Scan for the cell matching the given text and deliver its (X, Y) coordinate at center. 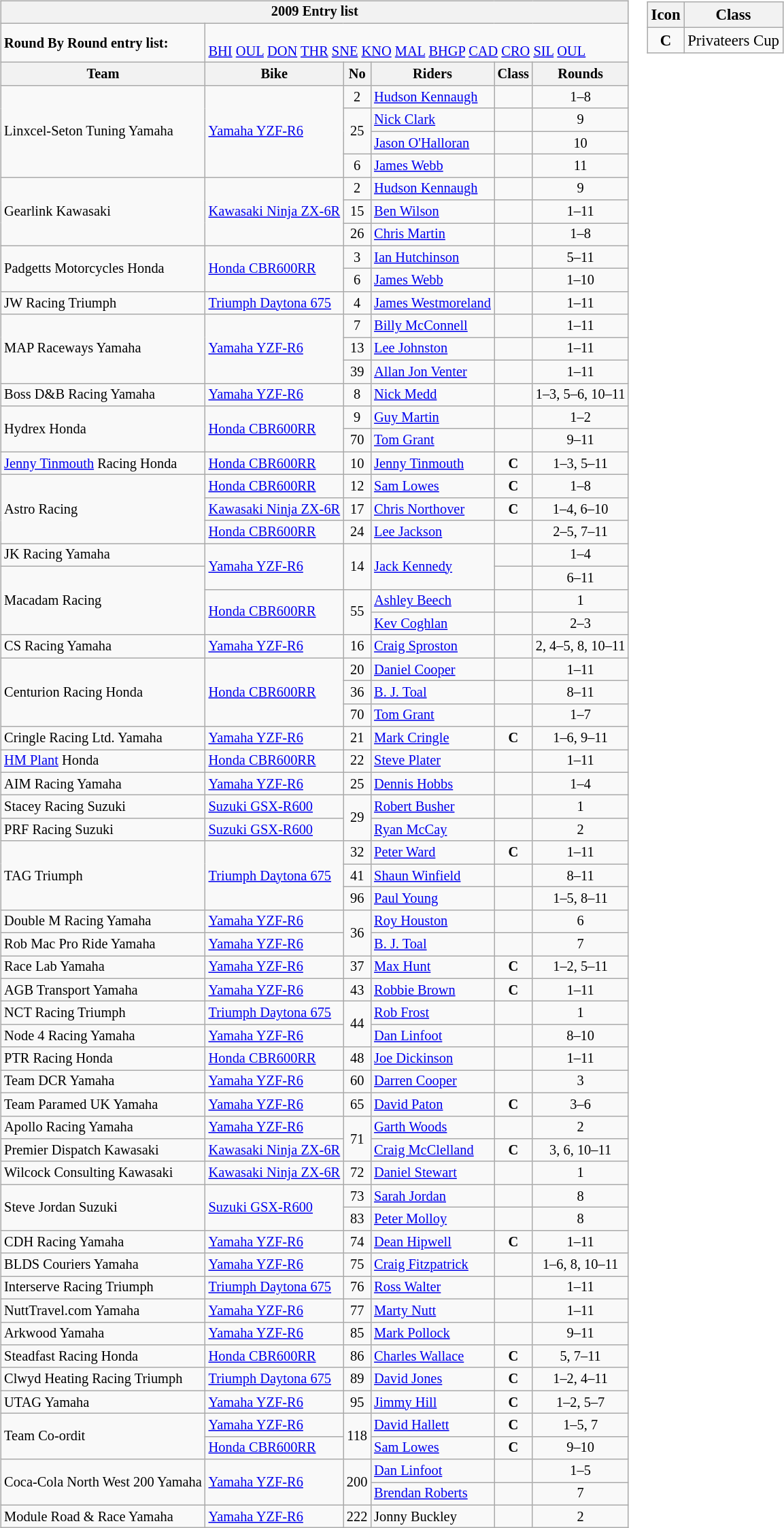
Daniel Cooper (432, 669)
CDH Racing Yamaha (103, 1242)
Marty Nutt (432, 1310)
83 (357, 1219)
TAG Triumph (103, 875)
1–7 (581, 715)
37 (357, 967)
Garth Woods (432, 1127)
95 (357, 1402)
Kev Coghlan (432, 624)
3–6 (581, 1104)
Apollo Racing Yamaha (103, 1127)
HM Plant Honda (103, 761)
Arkwood Yamaha (103, 1333)
MAP Raceways Yamaha (103, 348)
1–2, 5–11 (581, 967)
1–3, 5–6, 10–11 (581, 395)
PTR Racing Honda (103, 1059)
Charles Wallace (432, 1357)
Mark Pollock (432, 1333)
1–2 (581, 418)
5–11 (581, 257)
1–6, 9–11 (581, 738)
Clwyd Heating Racing Triumph (103, 1379)
74 (357, 1242)
Lee Jackson (432, 532)
David Paton (432, 1104)
2009 Entry list (314, 12)
BLDS Couriers Yamaha (103, 1265)
Craig Fitzpatrick (432, 1265)
6–11 (581, 578)
200 (357, 1482)
Craig Sproston (432, 646)
Shaun Winfield (432, 876)
55 (357, 612)
Jenny Tinmouth Racing Honda (103, 463)
Daniel Stewart (432, 1173)
11 (581, 166)
21 (357, 738)
44 (357, 1025)
Double M Racing Yamaha (103, 921)
Centurion Racing Honda (103, 693)
48 (357, 1059)
4 (357, 303)
12 (357, 486)
Darren Cooper (432, 1082)
75 (357, 1265)
Team Co-ordit (103, 1437)
Module Road & Race Yamaha (103, 1516)
Chris Northover (432, 509)
AIM Racing Yamaha (103, 784)
3, 6, 10–11 (581, 1150)
Robbie Brown (432, 990)
Nick Medd (432, 395)
1–2, 4–11 (581, 1379)
1–2, 5–7 (581, 1402)
Team Paramed UK Yamaha (103, 1104)
15 (357, 212)
Lee Johnston (432, 349)
Interserve Racing Triumph (103, 1288)
89 (357, 1379)
1–4, 6–10 (581, 509)
Linxcel-Seton Tuning Yamaha (103, 132)
Premier Dispatch Kawasaki (103, 1150)
David Hallett (432, 1425)
222 (357, 1516)
UTAG Yamaha (103, 1402)
Padgetts Motorcycles Honda (103, 268)
1–6, 8, 10–11 (581, 1265)
Coca-Cola North West 200 Yamaha (103, 1482)
Chris Martin (432, 235)
Craig McClelland (432, 1150)
Peter Molloy (432, 1219)
Steadfast Racing Honda (103, 1357)
16 (357, 646)
32 (357, 852)
Round By Round entry list: (103, 43)
13 (357, 349)
20 (357, 669)
Nick Clark (432, 120)
73 (357, 1196)
1–3, 5–11 (581, 463)
77 (357, 1310)
Ryan McCay (432, 830)
43 (357, 990)
Riders (432, 74)
Jenny Tinmouth (432, 463)
JK Racing Yamaha (103, 555)
Steve Plater (432, 761)
26 (357, 235)
Billy McConnell (432, 326)
Rounds (581, 74)
65 (357, 1104)
Privateers Cup (733, 41)
60 (357, 1082)
Roy Houston (432, 921)
17 (357, 509)
1–5 (581, 1471)
Ben Wilson (432, 212)
96 (357, 899)
Sarah Jordan (432, 1196)
76 (357, 1288)
AGB Transport Yamaha (103, 990)
Race Lab Yamaha (103, 967)
Dean Hipwell (432, 1242)
41 (357, 876)
Robert Busher (432, 807)
Bike (275, 74)
Jack Kennedy (432, 566)
Boss D&B Racing Yamaha (103, 395)
2–3 (581, 624)
1–5, 7 (581, 1425)
Team DCR Yamaha (103, 1082)
Astro Racing (103, 509)
29 (357, 818)
NCT Racing Triumph (103, 1013)
39 (357, 371)
Ross Walter (432, 1288)
James Westmoreland (432, 303)
72 (357, 1173)
BHI OUL DON THR SNE KNO MAL BHGP CAD CRO SIL OUL (417, 43)
PRF Racing Suzuki (103, 830)
Ashley Beech (432, 601)
Allan Jon Venter (432, 371)
1–10 (581, 280)
Brendan Roberts (432, 1494)
NuttTravel.com Yamaha (103, 1310)
Cringle Racing Ltd. Yamaha (103, 738)
Rob Frost (432, 1013)
Jimmy Hill (432, 1402)
22 (357, 761)
8–10 (581, 1036)
Jonny Buckley (432, 1516)
Wilcock Consulting Kawasaki (103, 1173)
86 (357, 1357)
2, 4–5, 8, 10–11 (581, 646)
Guy Martin (432, 418)
Paul Young (432, 899)
Peter Ward (432, 852)
Dennis Hobbs (432, 784)
1–5, 8–11 (581, 899)
9–10 (581, 1448)
Jason O'Halloran (432, 143)
Stacey Racing Suzuki (103, 807)
Ian Hutchinson (432, 257)
24 (357, 532)
David Jones (432, 1379)
Mark Cringle (432, 738)
Max Hunt (432, 967)
Joe Dickinson (432, 1059)
Icon (666, 15)
CS Racing Yamaha (103, 646)
No (357, 74)
71 (357, 1139)
Node 4 Racing Yamaha (103, 1036)
14 (357, 566)
Gearlink Kawasaki (103, 211)
5, 7–11 (581, 1357)
Steve Jordan Suzuki (103, 1207)
Rob Mac Pro Ride Yamaha (103, 944)
85 (357, 1333)
Macadam Racing (103, 600)
JW Racing Triumph (103, 303)
Hydrex Honda (103, 429)
2–5, 7–11 (581, 532)
Team (103, 74)
118 (357, 1437)
